Provide the (X, Y) coordinate of the cell's center where the given text is located.  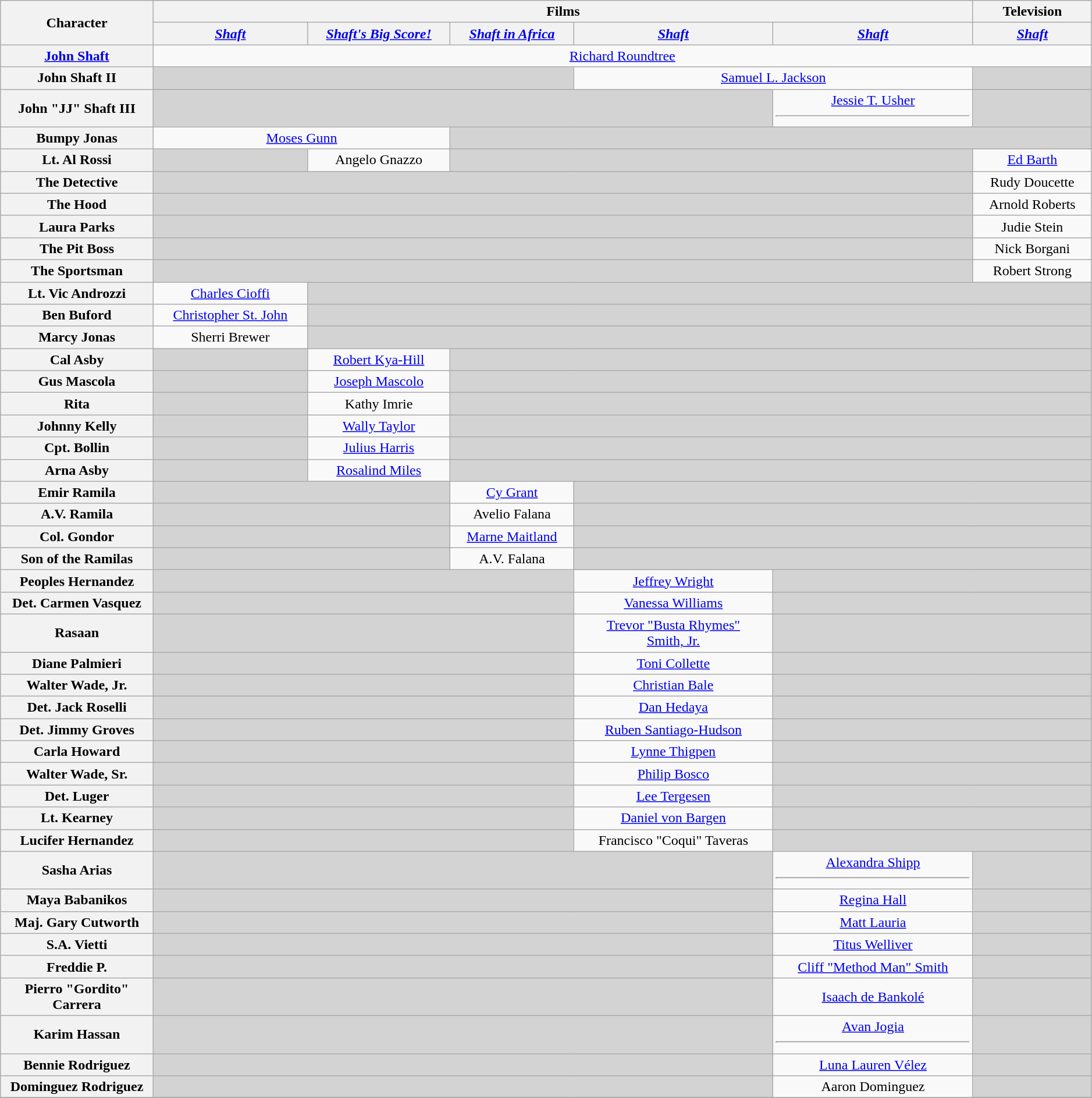
Television (1032, 12)
Kathy Imrie (379, 404)
Walter Wade, Jr. (77, 685)
Maj. Gary Cutworth (77, 922)
Carla Howard (77, 752)
Rasaan (77, 633)
Rudy Doucette (1032, 182)
Marcy Jonas (77, 337)
Gus Mascola (77, 382)
A.V. Falana (512, 559)
Maya Babanikos (77, 900)
Emir Ramila (77, 492)
Lt. Al Rossi (77, 160)
John "JJ" Shaft III (77, 108)
Moses Gunn (301, 138)
Christopher St. John (230, 315)
Shaft's Big Score! (379, 34)
The Hood (77, 204)
The Pit Boss (77, 248)
Ed Barth (1032, 160)
Karim Hassan (77, 1035)
Cpt. Bollin (77, 448)
Det. Jimmy Groves (77, 730)
Det. Luger (77, 796)
Philip Bosco (673, 774)
Lee Tergesen (673, 796)
Cliff "Method Man" Smith (873, 966)
S.A. Vietti (77, 944)
Toni Collette (673, 663)
Samuel L. Jackson (773, 78)
Regina Hall (873, 900)
Jeffrey Wright (673, 581)
Cy Grant (512, 492)
Jessie T. Usher (873, 108)
Diane Palmieri (77, 663)
Matt Lauria (873, 922)
Alexandra Shipp (873, 870)
Arnold Roberts (1032, 204)
Dan Hedaya (673, 708)
John Shaft II (77, 78)
Col. Gondor (77, 536)
Isaach de Bankolé (873, 996)
Cal Asby (77, 360)
Wally Taylor (379, 426)
Richard Roundtree (623, 56)
Vanessa Williams (673, 603)
Angelo Gnazzo (379, 160)
Avan Jogia (873, 1035)
Sasha Arias (77, 870)
Johnny Kelly (77, 426)
Peoples Hernandez (77, 581)
A.V. Ramila (77, 514)
Arna Asby (77, 470)
Robert Kya-Hill (379, 360)
Lt. Vic Androzzi (77, 293)
Lucifer Hernandez (77, 840)
Francisco "Coqui" Taveras (673, 840)
Ruben Santiago-Hudson (673, 730)
Freddie P. (77, 966)
Ben Buford (77, 315)
The Sportsman (77, 271)
Bumpy Jonas (77, 138)
Aaron Dominguez (873, 1087)
Judie Stein (1032, 226)
Son of the Ramilas (77, 559)
Bennie Rodriguez (77, 1064)
Daniel von Bargen (673, 818)
Christian Bale (673, 685)
Joseph Mascolo (379, 382)
The Detective (77, 182)
Marne Maitland (512, 536)
Lynne Thigpen (673, 752)
Laura Parks (77, 226)
Pierro "Gordito" Carrera (77, 996)
Robert Strong (1032, 271)
Trevor "Busta Rhymes" Smith, Jr. (673, 633)
Titus Welliver (873, 944)
Avelio Falana (512, 514)
Det. Jack Roselli (77, 708)
Character (77, 23)
Films (563, 12)
Luna Lauren Vélez (873, 1064)
Rosalind Miles (379, 470)
Sherri Brewer (230, 337)
Charles Cioffi (230, 293)
John Shaft (77, 56)
Julius Harris (379, 448)
Det. Carmen Vasquez (77, 603)
Rita (77, 404)
Lt. Kearney (77, 818)
Nick Borgani (1032, 248)
Dominguez Rodriguez (77, 1087)
Shaft in Africa (512, 34)
Walter Wade, Sr. (77, 774)
